Identify which cell holds the provided text, then report its (X, Y) central coordinate. 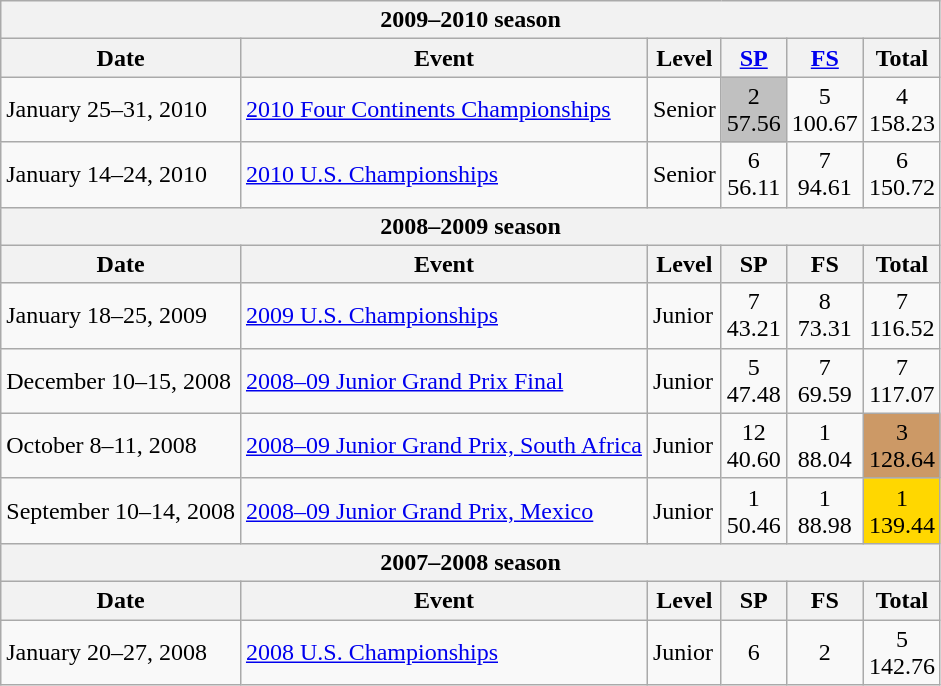
6 150.72 (902, 174)
2008 U.S. Championships (444, 652)
1 50.46 (754, 510)
12 40.60 (754, 446)
2008–09 Junior Grand Prix Final (444, 380)
2008–09 Junior Grand Prix, South Africa (444, 446)
October 8–11, 2008 (121, 446)
7 116.52 (902, 316)
January 25–31, 2010 (121, 110)
7 69.59 (824, 380)
2008–09 Junior Grand Prix, Mexico (444, 510)
5 47.48 (754, 380)
1 88.04 (824, 446)
2009–2010 season (471, 20)
2008–2009 season (471, 226)
3 128.64 (902, 446)
7 43.21 (754, 316)
January 20–27, 2008 (121, 652)
September 10–14, 2008 (121, 510)
2010 U.S. Championships (444, 174)
January 18–25, 2009 (121, 316)
6 (754, 652)
6 56.11 (754, 174)
4 158.23 (902, 110)
5 142.76 (902, 652)
7 94.61 (824, 174)
5 100.67 (824, 110)
7 117.07 (902, 380)
1 139.44 (902, 510)
2010 Four Continents Championships (444, 110)
January 14–24, 2010 (121, 174)
December 10–15, 2008 (121, 380)
2007–2008 season (471, 562)
2 (824, 652)
8 73.31 (824, 316)
2009 U.S. Championships (444, 316)
2 57.56 (754, 110)
1 88.98 (824, 510)
